Output the (X, Y) coordinate of the center of the cell containing the given text.  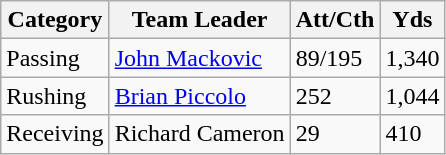
252 (335, 96)
Rushing (55, 96)
Category (55, 20)
Receiving (55, 134)
John Mackovic (200, 58)
1,044 (412, 96)
Richard Cameron (200, 134)
Yds (412, 20)
89/195 (335, 58)
29 (335, 134)
Att/Cth (335, 20)
1,340 (412, 58)
Team Leader (200, 20)
Passing (55, 58)
410 (412, 134)
Brian Piccolo (200, 96)
